Find where the given text appears and provide that cell's center as (X, Y) coordinate. 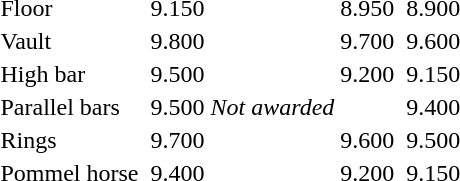
9.800 (178, 41)
Not awarded (272, 107)
9.600 (368, 140)
9.200 (368, 74)
